Find where the given text appears and provide that cell's center as (x, y) coordinate. 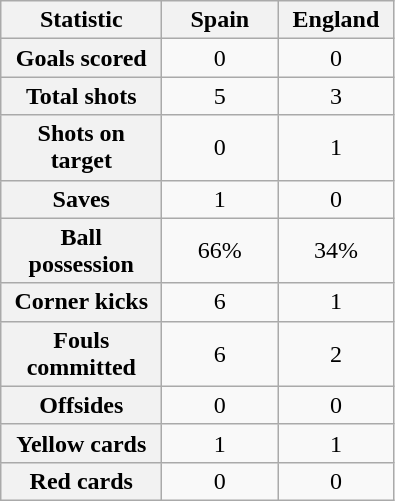
England (336, 20)
3 (336, 96)
Corner kicks (82, 302)
Ball possession (82, 250)
Saves (82, 199)
Fouls committed (82, 354)
Shots on target (82, 148)
Yellow cards (82, 443)
Red cards (82, 481)
34% (336, 250)
2 (336, 354)
66% (220, 250)
Total shots (82, 96)
Spain (220, 20)
Statistic (82, 20)
Offsides (82, 405)
5 (220, 96)
Goals scored (82, 58)
